Find where the given text appears and provide that cell's center as [X, Y] coordinate. 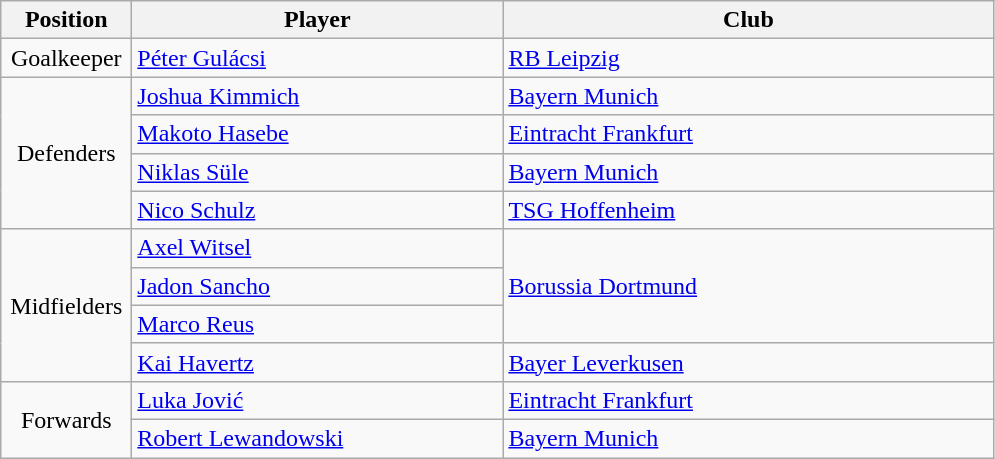
Jadon Sancho [318, 286]
Midfielders [66, 305]
Forwards [66, 419]
Nico Schulz [318, 210]
TSG Hoffenheim [748, 210]
Club [748, 20]
Player [318, 20]
Niklas Süle [318, 172]
Bayer Leverkusen [748, 362]
Kai Havertz [318, 362]
RB Leipzig [748, 58]
Goalkeeper [66, 58]
Borussia Dortmund [748, 286]
Péter Gulácsi [318, 58]
Marco Reus [318, 324]
Robert Lewandowski [318, 438]
Defenders [66, 153]
Luka Jović [318, 400]
Axel Witsel [318, 248]
Position [66, 20]
Joshua Kimmich [318, 96]
Makoto Hasebe [318, 134]
